Locate the cell with the specified text and output its [x, y] center coordinate. 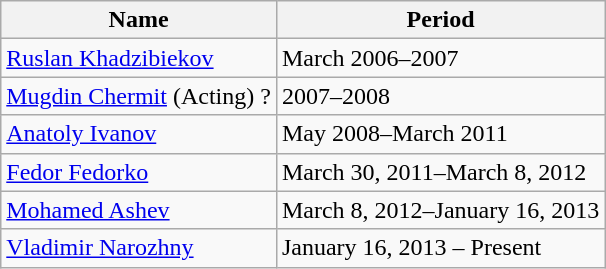
March 2006–2007 [440, 58]
January 16, 2013 – Present [440, 248]
Fedor Fedorko [139, 172]
May 2008–March 2011 [440, 134]
Mohamed Ashev [139, 210]
Name [139, 20]
Vladimir Narozhny [139, 248]
Period [440, 20]
Mugdin Chermit (Acting) ? [139, 96]
March 30, 2011–March 8, 2012 [440, 172]
2007–2008 [440, 96]
March 8, 2012–January 16, 2013 [440, 210]
Ruslan Khadzibiekov [139, 58]
Anatoly Ivanov [139, 134]
